Locate the cell with the specified text and output its [x, y] center coordinate. 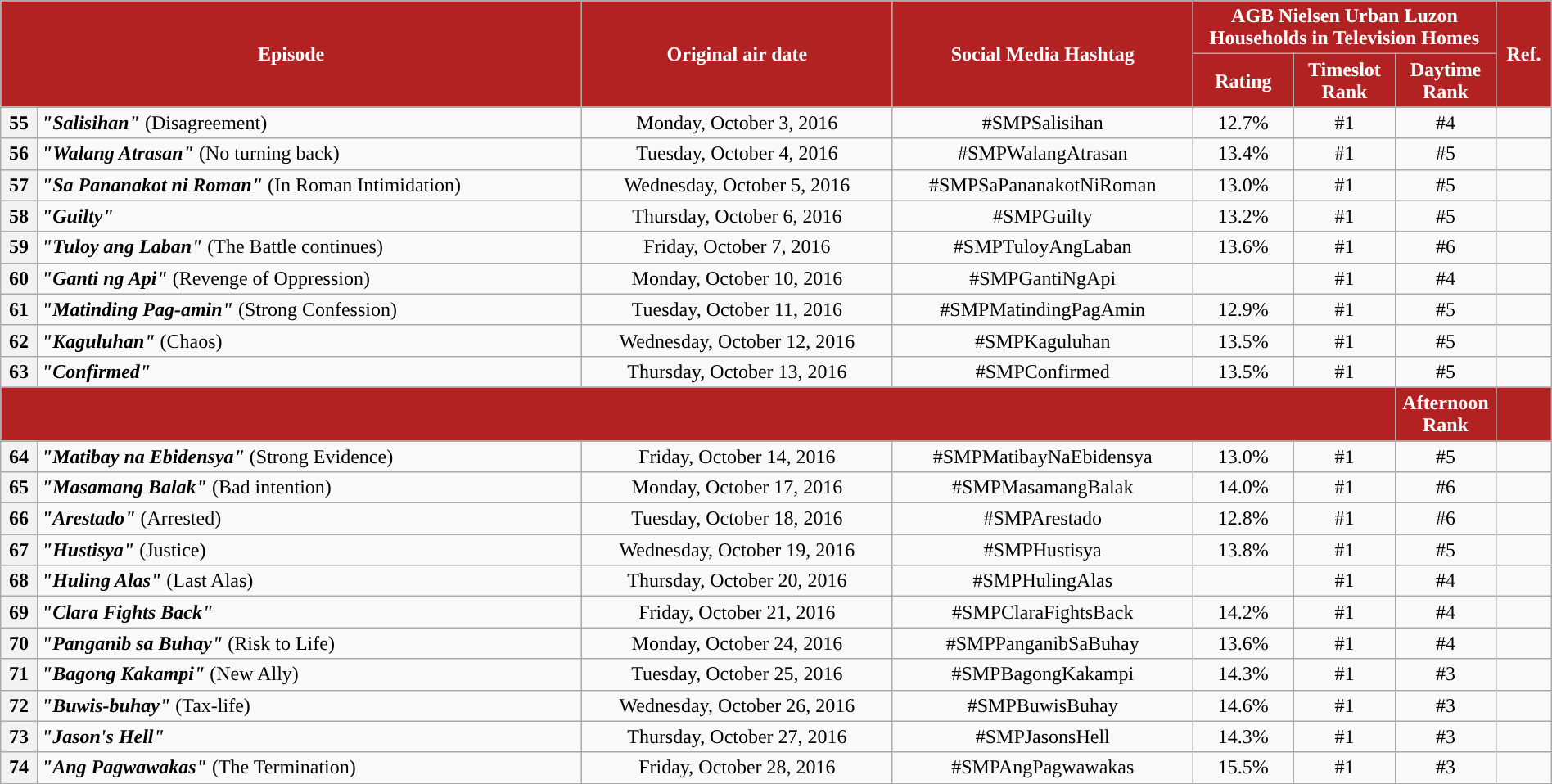
55 [20, 123]
62 [20, 340]
"Tuloy ang Laban" (The Battle continues) [309, 247]
13.4% [1243, 154]
"Kaguluhan" (Chaos) [309, 340]
Rating [1243, 80]
"Hustisya" (Justice) [309, 550]
Daytime Rank [1446, 80]
AGB Nielsen Urban Luzon Households in Television Homes [1344, 28]
"Ganti ng Api" (Revenge of Oppression) [309, 278]
Tuesday, October 4, 2016 [737, 154]
65 [20, 488]
13.8% [1243, 550]
14.2% [1243, 612]
74 [20, 768]
Timeslot Rank [1345, 80]
"Panganib sa Buhay" (Risk to Life) [309, 643]
Thursday, October 20, 2016 [737, 581]
"Walang Atrasan" (No turning back) [309, 154]
Thursday, October 27, 2016 [737, 737]
"Guilty" [309, 216]
Original air date [737, 54]
"Huling Alas" (Last Alas) [309, 581]
14.0% [1243, 488]
12.7% [1243, 123]
Monday, October 24, 2016 [737, 643]
#SMPMatibayNaEbidensya [1043, 456]
Wednesday, October 19, 2016 [737, 550]
Friday, October 21, 2016 [737, 612]
#SMPPanganibSaBuhay [1043, 643]
#SMPSaPananakotNiRoman [1043, 185]
64 [20, 456]
#SMPBagongKakampi [1043, 674]
#SMPHulingAlas [1043, 581]
61 [20, 309]
Monday, October 17, 2016 [737, 488]
"Matinding Pag-amin" (Strong Confession) [309, 309]
Friday, October 14, 2016 [737, 456]
#SMPTuloyAngLaban [1043, 247]
"Clara Fights Back" [309, 612]
Wednesday, October 26, 2016 [737, 705]
#SMPBuwisBuhay [1043, 705]
Thursday, October 13, 2016 [737, 372]
#SMPConfirmed [1043, 372]
67 [20, 550]
69 [20, 612]
"Confirmed" [309, 372]
70 [20, 643]
12.9% [1243, 309]
58 [20, 216]
71 [20, 674]
Tuesday, October 18, 2016 [737, 519]
Tuesday, October 25, 2016 [737, 674]
59 [20, 247]
60 [20, 278]
13.2% [1243, 216]
#SMPJasonsHell [1043, 737]
Afternoon Rank [1446, 414]
63 [20, 372]
14.6% [1243, 705]
#SMPWalangAtrasan [1043, 154]
Thursday, October 6, 2016 [737, 216]
Monday, October 10, 2016 [737, 278]
Wednesday, October 5, 2016 [737, 185]
#SMPAngPagwawakas [1043, 768]
73 [20, 737]
Friday, October 28, 2016 [737, 768]
"Bagong Kakampi" (New Ally) [309, 674]
68 [20, 581]
56 [20, 154]
"Ang Pagwawakas" (The Termination) [309, 768]
Tuesday, October 11, 2016 [737, 309]
#SMPArestado [1043, 519]
Friday, October 7, 2016 [737, 247]
66 [20, 519]
"Jason's Hell" [309, 737]
"Matibay na Ebidensya" (Strong Evidence) [309, 456]
12.8% [1243, 519]
"Salisihan" (Disagreement) [309, 123]
Wednesday, October 12, 2016 [737, 340]
Social Media Hashtag [1043, 54]
15.5% [1243, 768]
#SMPKaguluhan [1043, 340]
72 [20, 705]
57 [20, 185]
#SMPGuilty [1043, 216]
#SMPClaraFightsBack [1043, 612]
Ref. [1524, 54]
#SMPMasamangBalak [1043, 488]
Episode [291, 54]
#SMPHustisya [1043, 550]
"Arestado" (Arrested) [309, 519]
"Masamang Balak" (Bad intention) [309, 488]
"Sa Pananakot ni Roman" (In Roman Intimidation) [309, 185]
#SMPGantiNgApi [1043, 278]
"Buwis-buhay" (Tax-life) [309, 705]
#SMPSalisihan [1043, 123]
Monday, October 3, 2016 [737, 123]
#SMPMatindingPagAmin [1043, 309]
